Output the (X, Y) coordinate of the center of the cell containing the given text.  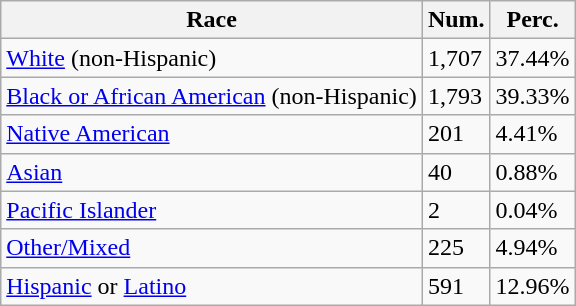
4.41% (532, 134)
591 (456, 286)
12.96% (532, 286)
0.88% (532, 172)
1,707 (456, 58)
39.33% (532, 96)
Other/Mixed (212, 248)
White (non-Hispanic) (212, 58)
1,793 (456, 96)
4.94% (532, 248)
Perc. (532, 20)
2 (456, 210)
Num. (456, 20)
Race (212, 20)
Black or African American (non-Hispanic) (212, 96)
0.04% (532, 210)
Pacific Islander (212, 210)
40 (456, 172)
Hispanic or Latino (212, 286)
201 (456, 134)
Native American (212, 134)
225 (456, 248)
37.44% (532, 58)
Asian (212, 172)
